From the cell containing the given text, extract its center point as [x, y] coordinate. 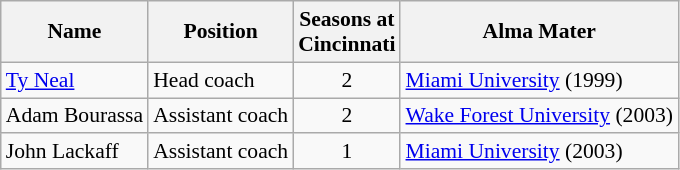
Alma Mater [539, 32]
Adam Bourassa [74, 116]
John Lackaff [74, 152]
Miami University (1999) [539, 80]
1 [346, 152]
Miami University (2003) [539, 152]
Ty Neal [74, 80]
Name [74, 32]
Head coach [220, 80]
Seasons atCincinnati [346, 32]
Wake Forest University (2003) [539, 116]
Position [220, 32]
